Return (x, y) of the center of cell containing provided text 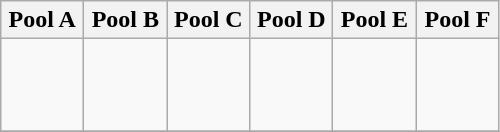
Pool A (42, 20)
Pool E (374, 20)
Pool D (292, 20)
Pool F (458, 20)
Pool B (126, 20)
Pool C (208, 20)
